From the cell containing the given text, extract its center point as (x, y) coordinate. 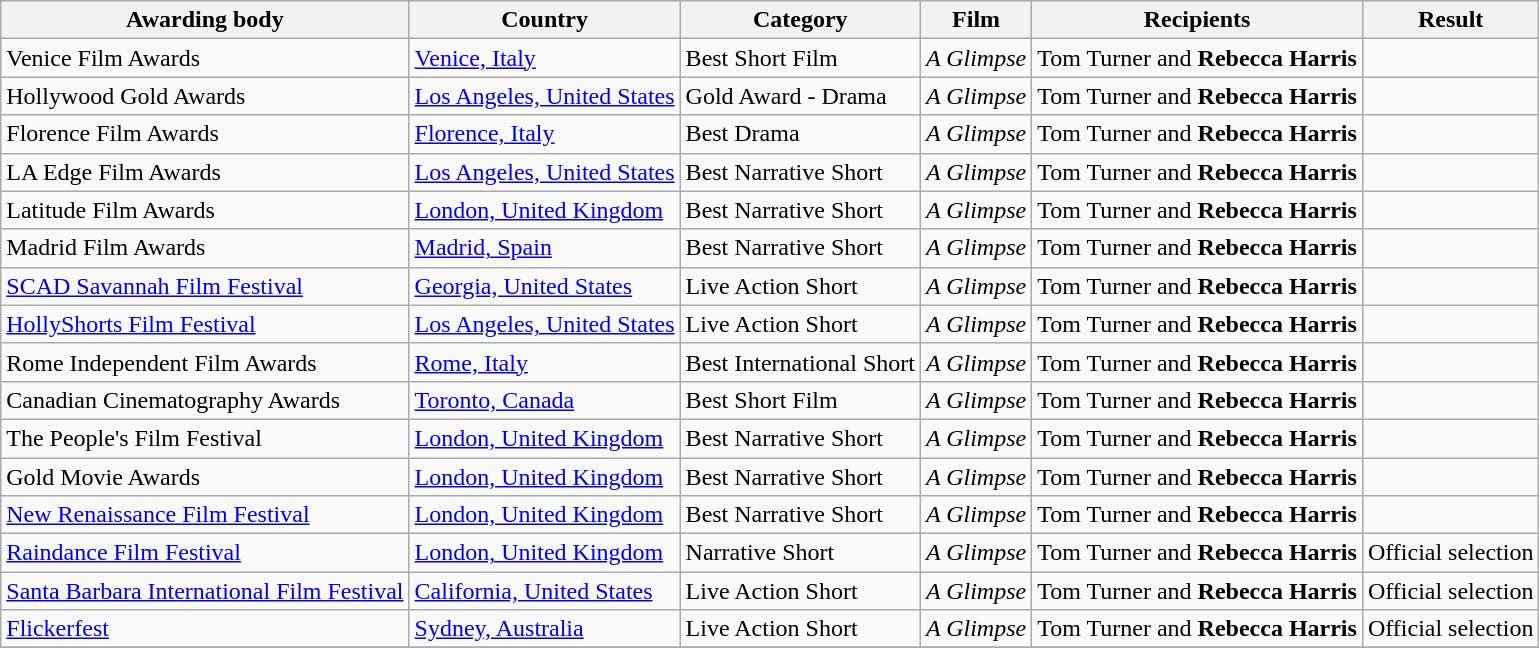
Raindance Film Festival (205, 553)
Gold Movie Awards (205, 477)
Georgia, United States (544, 286)
Sydney, Australia (544, 629)
California, United States (544, 591)
Film (976, 20)
HollyShorts Film Festival (205, 324)
Florence, Italy (544, 134)
Best International Short (800, 362)
Venice Film Awards (205, 58)
Madrid, Spain (544, 248)
Canadian Cinematography Awards (205, 400)
Narrative Short (800, 553)
Best Drama (800, 134)
Category (800, 20)
LA Edge Film Awards (205, 172)
Toronto, Canada (544, 400)
Hollywood Gold Awards (205, 96)
Santa Barbara International Film Festival (205, 591)
Madrid Film Awards (205, 248)
Result (1450, 20)
Recipients (1198, 20)
Rome, Italy (544, 362)
Latitude Film Awards (205, 210)
SCAD Savannah Film Festival (205, 286)
Country (544, 20)
The People's Film Festival (205, 438)
Venice, Italy (544, 58)
Flickerfest (205, 629)
Florence Film Awards (205, 134)
New Renaissance Film Festival (205, 515)
Gold Award - Drama (800, 96)
Rome Independent Film Awards (205, 362)
Awarding body (205, 20)
